Extract the (x, y) coordinate from the center of the cell holding the provided text.  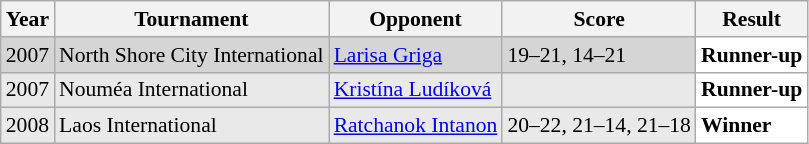
Winner (752, 126)
Score (599, 19)
North Shore City International (192, 55)
Laos International (192, 126)
2008 (28, 126)
Opponent (416, 19)
Kristína Ludíková (416, 90)
Year (28, 19)
Result (752, 19)
19–21, 14–21 (599, 55)
20–22, 21–14, 21–18 (599, 126)
Tournament (192, 19)
Ratchanok Intanon (416, 126)
Larisa Griga (416, 55)
Nouméa International (192, 90)
